Pinpoint the cell where the given text exists, returning its [x, y] midpoint coordinate. 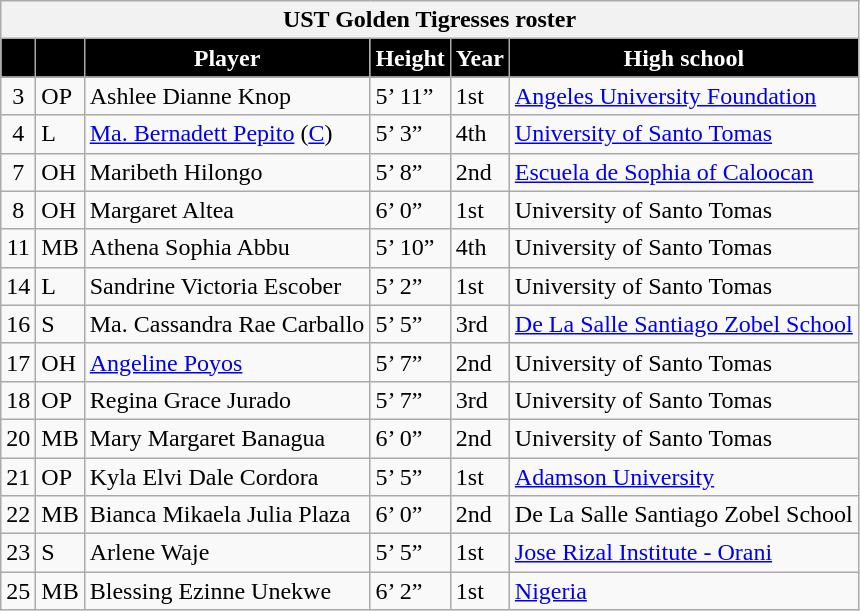
23 [18, 553]
High school [684, 58]
Arlene Waje [227, 553]
7 [18, 172]
Nigeria [684, 591]
25 [18, 591]
22 [18, 515]
5’ 8” [410, 172]
18 [18, 400]
Adamson University [684, 477]
5’ 11” [410, 96]
Regina Grace Jurado [227, 400]
6’ 2” [410, 591]
5’ 3” [410, 134]
Height [410, 58]
20 [18, 438]
Sandrine Victoria Escober [227, 286]
Margaret Altea [227, 210]
Blessing Ezinne Unekwe [227, 591]
Kyla Elvi Dale Cordora [227, 477]
3 [18, 96]
Jose Rizal Institute - Orani [684, 553]
Angeline Poyos [227, 362]
16 [18, 324]
Angeles University Foundation [684, 96]
Escuela de Sophia of Caloocan [684, 172]
Ma. Bernadett Pepito (C) [227, 134]
4 [18, 134]
8 [18, 210]
Ma. Cassandra Rae Carballo [227, 324]
17 [18, 362]
Bianca Mikaela Julia Plaza [227, 515]
14 [18, 286]
Athena Sophia Abbu [227, 248]
Player [227, 58]
Ashlee Dianne Knop [227, 96]
Maribeth Hilongo [227, 172]
5’ 10” [410, 248]
UST Golden Tigresses roster [430, 20]
Mary Margaret Banagua [227, 438]
11 [18, 248]
21 [18, 477]
Year [480, 58]
5’ 2” [410, 286]
